Output the (x, y) coordinate of the center of the cell containing the given text.  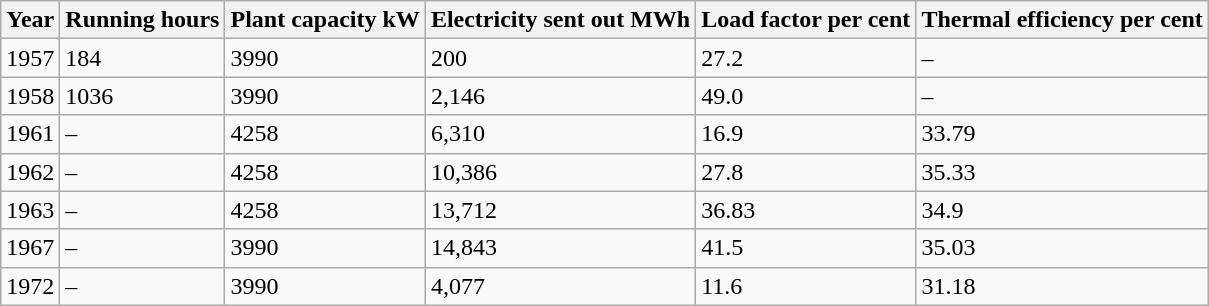
35.33 (1062, 172)
1972 (30, 286)
36.83 (806, 210)
4,077 (560, 286)
Thermal efficiency per cent (1062, 20)
35.03 (1062, 248)
33.79 (1062, 134)
200 (560, 58)
1957 (30, 58)
11.6 (806, 286)
Load factor per cent (806, 20)
27.2 (806, 58)
34.9 (1062, 210)
10,386 (560, 172)
14,843 (560, 248)
1963 (30, 210)
2,146 (560, 96)
6,310 (560, 134)
1962 (30, 172)
184 (142, 58)
49.0 (806, 96)
1958 (30, 96)
41.5 (806, 248)
27.8 (806, 172)
Electricity sent out MWh (560, 20)
Plant capacity kW (325, 20)
13,712 (560, 210)
16.9 (806, 134)
1036 (142, 96)
Running hours (142, 20)
Year (30, 20)
31.18 (1062, 286)
1961 (30, 134)
1967 (30, 248)
